Return (X, Y) of the center of cell containing provided text 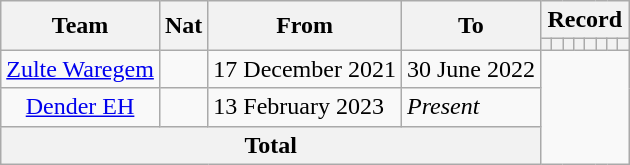
13 February 2023 (305, 107)
Record (584, 20)
Present (470, 107)
To (470, 26)
17 December 2021 (305, 69)
Zulte Waregem (80, 69)
Total (271, 145)
Dender EH (80, 107)
Team (80, 26)
From (305, 26)
30 June 2022 (470, 69)
Nat (183, 26)
